Find where the given text appears and provide that cell's center as (X, Y) coordinate. 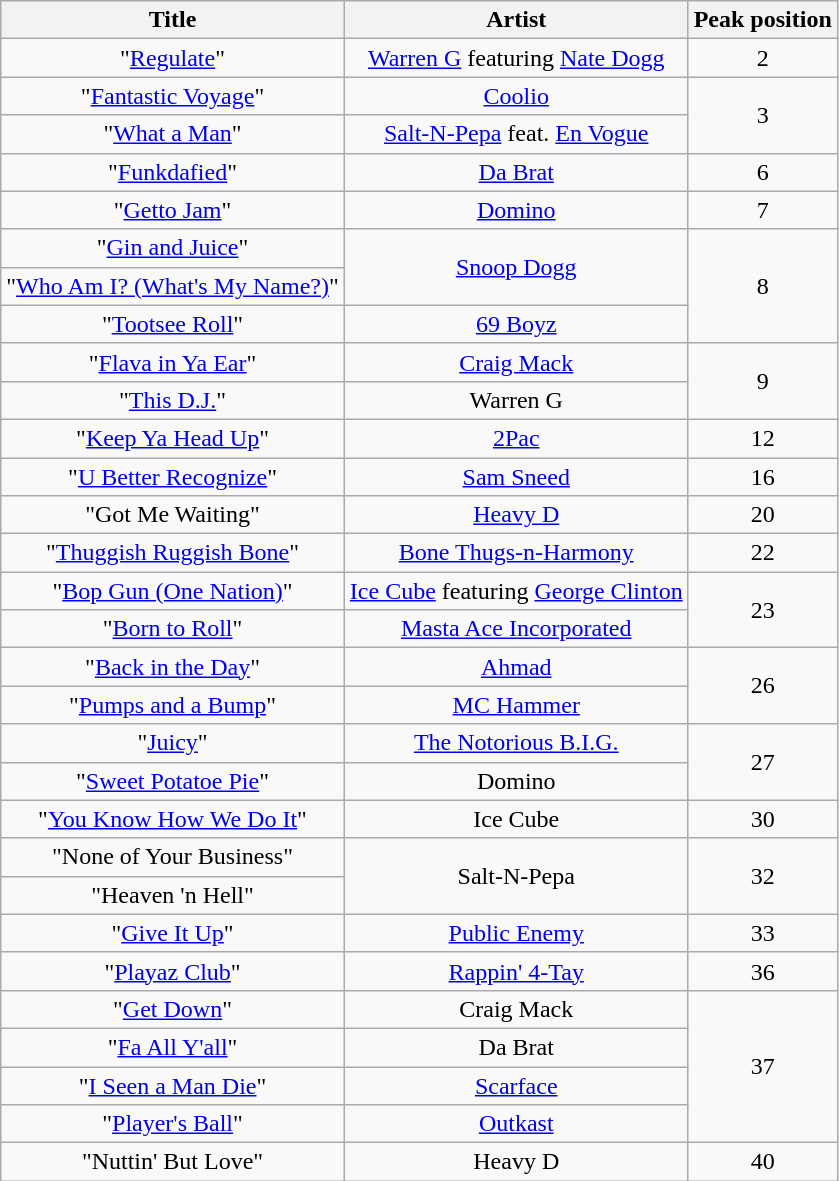
Salt-N-Pepa (516, 876)
"Sweet Potatoe Pie" (173, 781)
Title (173, 20)
Public Enemy (516, 933)
"Fa All Y'all" (173, 1047)
2Pac (516, 438)
23 (762, 610)
"Born to Roll" (173, 629)
"Gin and Juice" (173, 248)
20 (762, 515)
"Who Am I? (What's My Name?)" (173, 286)
Warren G featuring Nate Dogg (516, 58)
22 (762, 553)
"Get Down" (173, 1009)
"Keep Ya Head Up" (173, 438)
9 (762, 381)
32 (762, 876)
"U Better Recognize" (173, 477)
Artist (516, 20)
Masta Ace Incorporated (516, 629)
Ahmad (516, 667)
Outkast (516, 1124)
MC Hammer (516, 705)
16 (762, 477)
"You Know How We Do It" (173, 819)
"Playaz Club" (173, 971)
37 (762, 1066)
33 (762, 933)
Bone Thugs-n-Harmony (516, 553)
Rappin' 4-Tay (516, 971)
"Bop Gun (One Nation)" (173, 591)
"This D.J." (173, 400)
"None of Your Business" (173, 857)
Coolio (516, 96)
"Back in the Day" (173, 667)
"Fantastic Voyage" (173, 96)
The Notorious B.I.G. (516, 743)
Sam Sneed (516, 477)
"Nuttin' But Love" (173, 1162)
69 Boyz (516, 324)
"Tootsee Roll" (173, 324)
"Regulate" (173, 58)
30 (762, 819)
Warren G (516, 400)
"Juicy" (173, 743)
36 (762, 971)
"Flava in Ya Ear" (173, 362)
Scarface (516, 1085)
27 (762, 762)
Peak position (762, 20)
6 (762, 172)
"Heaven 'n Hell" (173, 895)
"Thuggish Ruggish Bone" (173, 553)
3 (762, 115)
Ice Cube (516, 819)
"What a Man" (173, 134)
"Funkdafied" (173, 172)
Snoop Dogg (516, 267)
40 (762, 1162)
Ice Cube featuring George Clinton (516, 591)
8 (762, 286)
7 (762, 210)
"Player's Ball" (173, 1124)
12 (762, 438)
"I Seen a Man Die" (173, 1085)
"Got Me Waiting" (173, 515)
"Getto Jam" (173, 210)
"Give It Up" (173, 933)
Salt-N-Pepa feat. En Vogue (516, 134)
2 (762, 58)
"Pumps and a Bump" (173, 705)
26 (762, 686)
